Search for the cell housing the specified text and yield its [x, y] center coordinate. 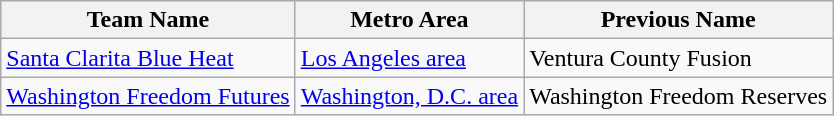
Team Name [148, 20]
Ventura County Fusion [678, 58]
Washington Freedom Reserves [678, 96]
Washington Freedom Futures [148, 96]
Metro Area [409, 20]
Washington, D.C. area [409, 96]
Los Angeles area [409, 58]
Previous Name [678, 20]
Santa Clarita Blue Heat [148, 58]
